Capture the cell that displays the provided text and extract its [x, y] central coordinate. 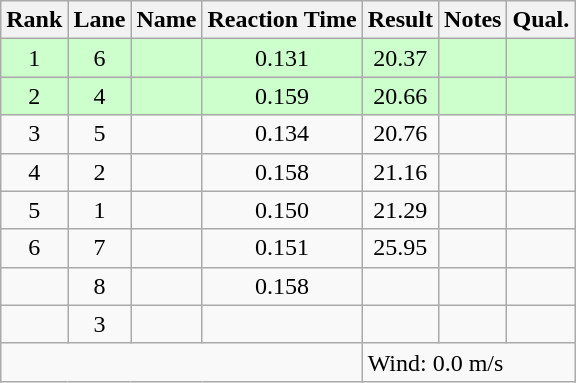
Lane [100, 20]
20.66 [400, 96]
Wind: 0.0 m/s [468, 362]
0.131 [282, 58]
Qual. [541, 20]
21.29 [400, 210]
8 [100, 286]
7 [100, 248]
0.134 [282, 134]
Name [166, 20]
21.16 [400, 172]
0.159 [282, 96]
0.150 [282, 210]
20.76 [400, 134]
Notes [473, 20]
20.37 [400, 58]
25.95 [400, 248]
Rank [34, 20]
Result [400, 20]
0.151 [282, 248]
Reaction Time [282, 20]
